Provide the [x, y] coordinate of the cell's center where the given text is located.  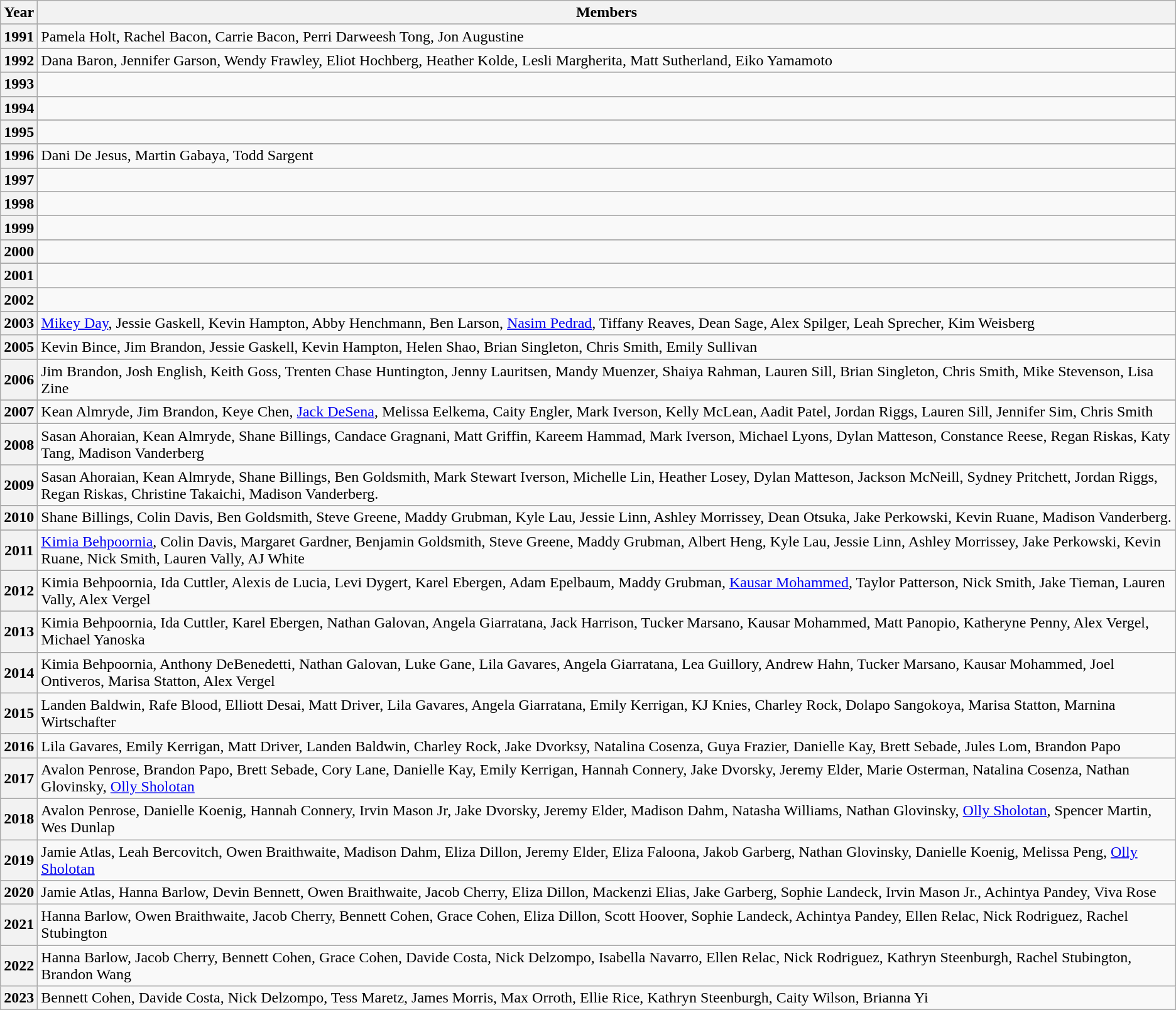
2021 [19, 925]
Year [19, 13]
2011 [19, 550]
1995 [19, 132]
1991 [19, 36]
2016 [19, 746]
2010 [19, 518]
2014 [19, 672]
Members [607, 13]
2005 [19, 347]
Bennett Cohen, Davide Costa, Nick Delzompo, Tess Maretz, James Morris, Max Orroth, Ellie Rice, Kathryn Steenburgh, Caity Wilson, Brianna Yi [607, 998]
1992 [19, 60]
Dana Baron, Jennifer Garson, Wendy Frawley, Eliot Hochberg, Heather Kolde, Lesli Margherita, Matt Sutherland, Eiko Yamamoto [607, 60]
2017 [19, 778]
1998 [19, 204]
1999 [19, 227]
2006 [19, 379]
2000 [19, 251]
Pamela Holt, Rachel Bacon, Carrie Bacon, Perri Darweesh Tong, Jon Augustine [607, 36]
2003 [19, 323]
2022 [19, 966]
Kevin Bince, Jim Brandon, Jessie Gaskell, Kevin Hampton, Helen Shao, Brian Singleton, Chris Smith, Emily Sullivan [607, 347]
2013 [19, 632]
1994 [19, 108]
2015 [19, 714]
2009 [19, 485]
2018 [19, 819]
2007 [19, 412]
2019 [19, 859]
2020 [19, 893]
2008 [19, 445]
1996 [19, 156]
2012 [19, 590]
2001 [19, 275]
1997 [19, 180]
2002 [19, 300]
1993 [19, 84]
2023 [19, 998]
Dani De Jesus, Martin Gabaya, Todd Sargent [607, 156]
